Locate the cell with the specified text and output its (x, y) center coordinate. 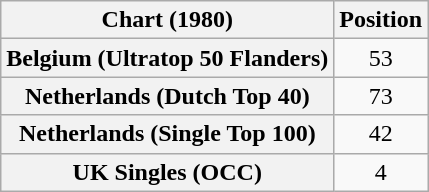
Chart (1980) (168, 20)
Netherlands (Single Top 100) (168, 134)
53 (381, 58)
4 (381, 172)
UK Singles (OCC) (168, 172)
73 (381, 96)
Netherlands (Dutch Top 40) (168, 96)
42 (381, 134)
Position (381, 20)
Belgium (Ultratop 50 Flanders) (168, 58)
